Search for the cell housing the specified text and yield its (x, y) center coordinate. 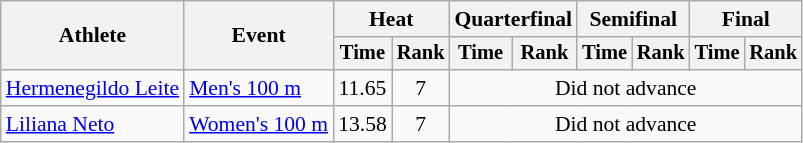
Women's 100 m (258, 124)
Heat (391, 19)
Final (746, 19)
Liliana Neto (92, 124)
Athlete (92, 36)
Hermenegildo Leite (92, 88)
Event (258, 36)
Men's 100 m (258, 88)
Quarterfinal (513, 19)
13.58 (362, 124)
Semifinal (633, 19)
11.65 (362, 88)
